Locate the cell with the specified text and output its [X, Y] center coordinate. 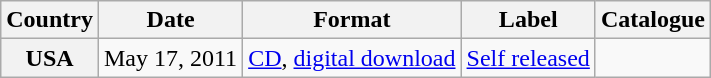
Country [50, 20]
Format [352, 20]
CD, digital download [352, 58]
Label [528, 20]
Self released [528, 58]
Catalogue [652, 20]
Date [170, 20]
USA [50, 58]
May 17, 2011 [170, 58]
